From the cell containing the given text, extract its center point as (x, y) coordinate. 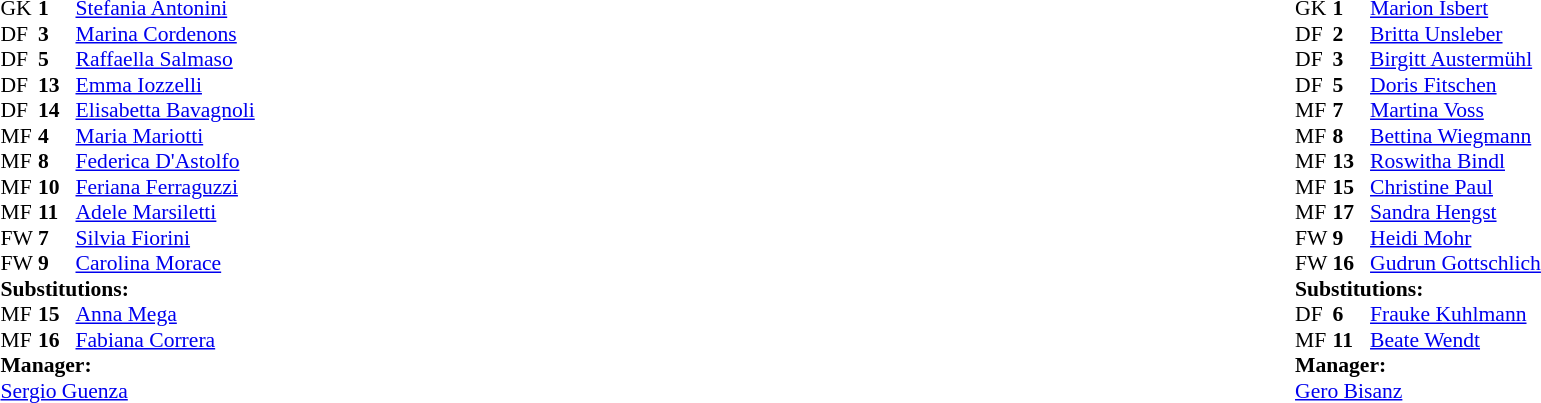
Roswitha Bindl (1456, 161)
Anna Mega (166, 315)
Raffaella Salmaso (166, 59)
Sandra Hengst (1456, 213)
Christine Paul (1456, 187)
Doris Fitschen (1456, 85)
Frauke Kuhlmann (1456, 315)
Heidi Mohr (1456, 238)
4 (57, 136)
Bettina Wiegmann (1456, 136)
14 (57, 111)
6 (1352, 315)
Carolina Morace (166, 263)
Britta Unsleber (1456, 34)
Emma Iozzelli (166, 85)
Silvia Fiorini (166, 238)
17 (1352, 213)
2 (1352, 34)
Gudrun Gottschlich (1456, 263)
Adele Marsiletti (166, 213)
10 (57, 187)
Birgitt Austermühl (1456, 59)
Feriana Ferraguzzi (166, 187)
Martina Voss (1456, 111)
Maria Mariotti (166, 136)
Marina Cordenons (166, 34)
Beate Wendt (1456, 340)
Fabiana Correra (166, 340)
Federica D'Astolfo (166, 161)
Elisabetta Bavagnoli (166, 111)
